Return the [X, Y] coordinate for the center point of the cell that contains the specified text.  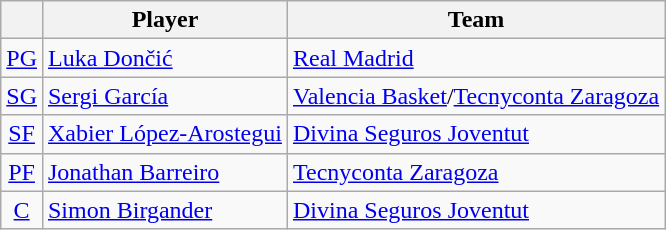
Tecnyconta Zaragoza [476, 172]
Team [476, 20]
Valencia Basket/Tecnyconta Zaragoza [476, 96]
PG [22, 58]
SG [22, 96]
SF [22, 134]
Jonathan Barreiro [164, 172]
C [22, 210]
Real Madrid [476, 58]
Player [164, 20]
Simon Birgander [164, 210]
PF [22, 172]
Sergi García [164, 96]
Xabier López-Arostegui [164, 134]
Luka Dončić [164, 58]
